From the cell containing the given text, extract its center point as [x, y] coordinate. 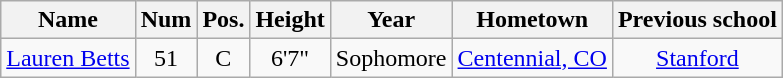
Centennial, CO [532, 58]
C [224, 58]
6'7" [290, 58]
Height [290, 20]
Hometown [532, 20]
Sophomore [391, 58]
51 [166, 58]
Num [166, 20]
Name [68, 20]
Pos. [224, 20]
Stanford [697, 58]
Previous school [697, 20]
Lauren Betts [68, 58]
Year [391, 20]
